Output the (x, y) coordinate of the center of the cell containing the given text.  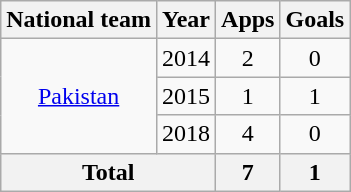
Apps (248, 20)
Year (186, 20)
4 (248, 134)
National team (79, 20)
2018 (186, 134)
Total (108, 172)
Pakistan (79, 96)
7 (248, 172)
2015 (186, 96)
Goals (315, 20)
2 (248, 58)
2014 (186, 58)
